Provide the (x, y) coordinate of the cell's center where the given text is located.  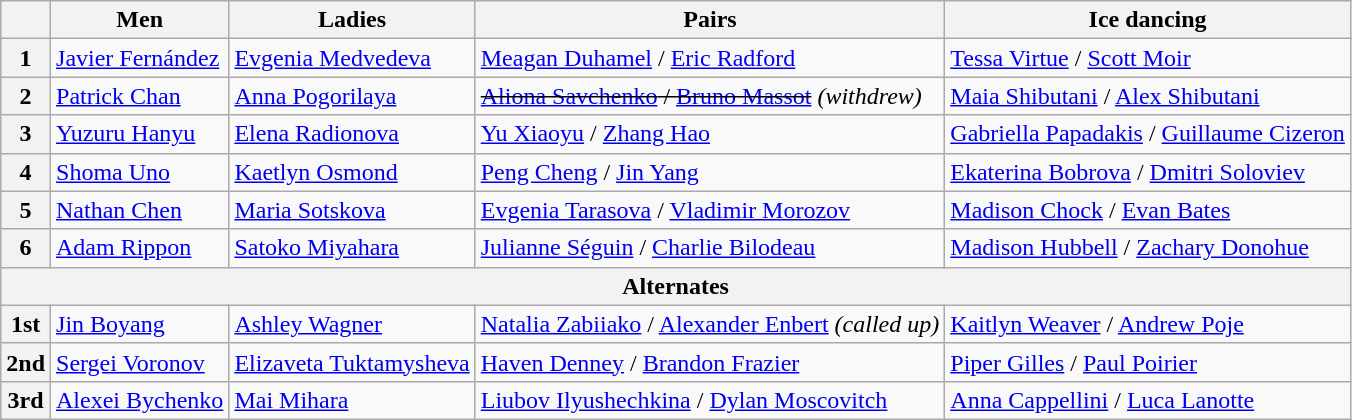
Satoko Miyahara (352, 248)
Maria Sotskova (352, 210)
Jin Boyang (140, 324)
Liubov Ilyushechkina / Dylan Moscovitch (710, 400)
6 (26, 248)
Meagan Duhamel / Eric Radford (710, 58)
Nathan Chen (140, 210)
Ashley Wagner (352, 324)
Ice dancing (1148, 20)
Yuzuru Hanyu (140, 134)
Shoma Uno (140, 172)
Madison Hubbell / Zachary Donohue (1148, 248)
Elena Radionova (352, 134)
Ekaterina Bobrova / Dmitri Soloviev (1148, 172)
Elizaveta Tuktamysheva (352, 362)
Natalia Zabiiako / Alexander Enbert (called up) (710, 324)
1st (26, 324)
Julianne Séguin / Charlie Bilodeau (710, 248)
Piper Gilles / Paul Poirier (1148, 362)
Adam Rippon (140, 248)
Yu Xiaoyu / Zhang Hao (710, 134)
Anna Pogorilaya (352, 96)
Madison Chock / Evan Bates (1148, 210)
Mai Mihara (352, 400)
Javier Fernández (140, 58)
Men (140, 20)
1 (26, 58)
Alexei Bychenko (140, 400)
Haven Denney / Brandon Frazier (710, 362)
Ladies (352, 20)
4 (26, 172)
Evgenia Medvedeva (352, 58)
5 (26, 210)
Aliona Savchenko / Bruno Massot (withdrew) (710, 96)
3 (26, 134)
2 (26, 96)
Kaitlyn Weaver / Andrew Poje (1148, 324)
Maia Shibutani / Alex Shibutani (1148, 96)
Sergei Voronov (140, 362)
Peng Cheng / Jin Yang (710, 172)
Anna Cappellini / Luca Lanotte (1148, 400)
Gabriella Papadakis / Guillaume Cizeron (1148, 134)
3rd (26, 400)
2nd (26, 362)
Tessa Virtue / Scott Moir (1148, 58)
Kaetlyn Osmond (352, 172)
Pairs (710, 20)
Alternates (676, 286)
Patrick Chan (140, 96)
Evgenia Tarasova / Vladimir Morozov (710, 210)
